Find where the given text appears and provide that cell's center as [X, Y] coordinate. 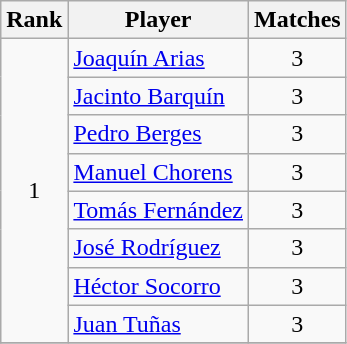
Manuel Chorens [158, 172]
1 [34, 191]
Player [158, 20]
Tomás Fernández [158, 210]
José Rodríguez [158, 248]
Héctor Socorro [158, 286]
Rank [34, 20]
Juan Tuñas [158, 324]
Pedro Berges [158, 134]
Joaquín Arias [158, 58]
Matches [298, 20]
Jacinto Barquín [158, 96]
